Identify which cell holds the provided text, then report its [X, Y] central coordinate. 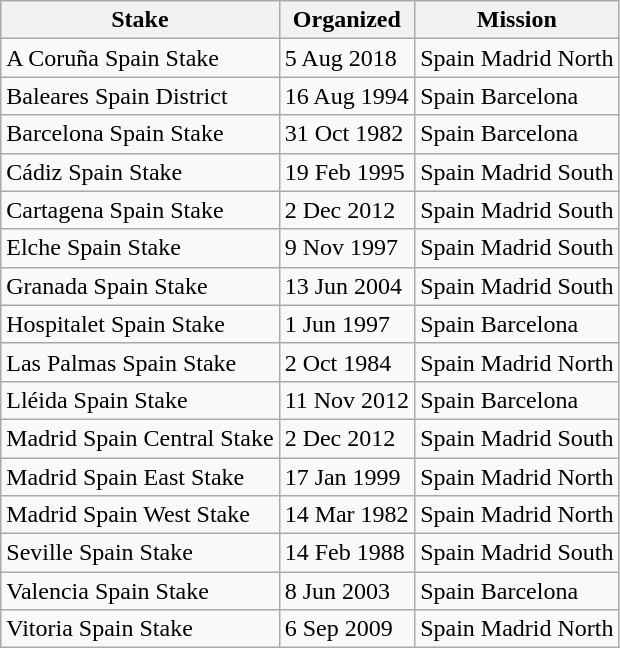
19 Feb 1995 [347, 172]
Granada Spain Stake [140, 286]
17 Jan 1999 [347, 477]
31 Oct 1982 [347, 134]
Cádiz Spain Stake [140, 172]
9 Nov 1997 [347, 248]
Hospitalet Spain Stake [140, 324]
16 Aug 1994 [347, 96]
Madrid Spain Central Stake [140, 438]
A Coruña Spain Stake [140, 58]
8 Jun 2003 [347, 591]
5 Aug 2018 [347, 58]
Valencia Spain Stake [140, 591]
Organized [347, 20]
Mission [517, 20]
Madrid Spain West Stake [140, 515]
Cartagena Spain Stake [140, 210]
11 Nov 2012 [347, 400]
Stake [140, 20]
Baleares Spain District [140, 96]
Vitoria Spain Stake [140, 629]
Seville Spain Stake [140, 553]
Lléida Spain Stake [140, 400]
6 Sep 2009 [347, 629]
Madrid Spain East Stake [140, 477]
2 Oct 1984 [347, 362]
Las Palmas Spain Stake [140, 362]
14 Mar 1982 [347, 515]
Barcelona Spain Stake [140, 134]
1 Jun 1997 [347, 324]
Elche Spain Stake [140, 248]
13 Jun 2004 [347, 286]
14 Feb 1988 [347, 553]
